Scan for the cell matching the given text and deliver its (x, y) coordinate at center. 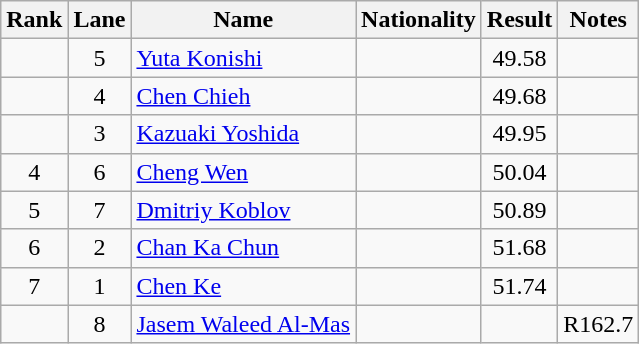
Chen Chieh (244, 96)
51.74 (519, 286)
Chan Ka Chun (244, 248)
R162.7 (598, 324)
Lane (100, 20)
Result (519, 20)
Cheng Wen (244, 172)
Nationality (419, 20)
3 (100, 134)
Rank (34, 20)
50.04 (519, 172)
Name (244, 20)
49.68 (519, 96)
Jasem Waleed Al-Mas (244, 324)
Yuta Konishi (244, 58)
49.58 (519, 58)
Notes (598, 20)
1 (100, 286)
50.89 (519, 210)
8 (100, 324)
Dmitriy Koblov (244, 210)
2 (100, 248)
49.95 (519, 134)
51.68 (519, 248)
Kazuaki Yoshida (244, 134)
Chen Ke (244, 286)
